Return the [X, Y] coordinate for the center point of the cell that contains the specified text.  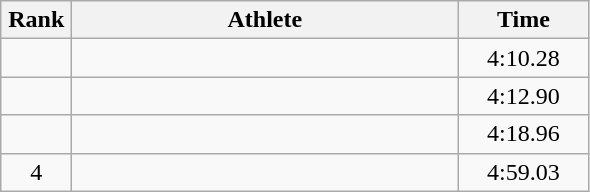
Athlete [265, 20]
Time [524, 20]
4 [36, 172]
Rank [36, 20]
4:18.96 [524, 134]
4:10.28 [524, 58]
4:59.03 [524, 172]
4:12.90 [524, 96]
